Scan for the cell matching the given text and deliver its (x, y) coordinate at center. 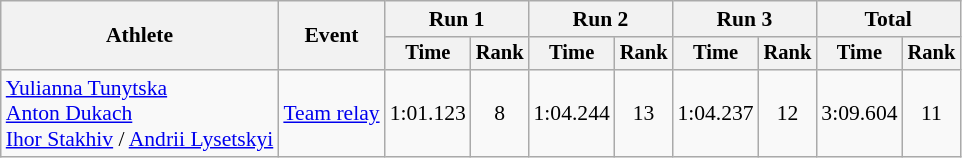
11 (932, 114)
1:04.244 (572, 114)
13 (644, 114)
Yulianna TunytskaAnton DukachIhor Stakhiv / Andrii Lysetskyi (140, 114)
Athlete (140, 36)
12 (788, 114)
Run 3 (744, 19)
Event (331, 36)
Team relay (331, 114)
Run 1 (457, 19)
8 (500, 114)
1:01.123 (428, 114)
3:09.604 (859, 114)
Run 2 (601, 19)
Total (888, 19)
1:04.237 (715, 114)
